Identify which cell holds the provided text, then report its (x, y) central coordinate. 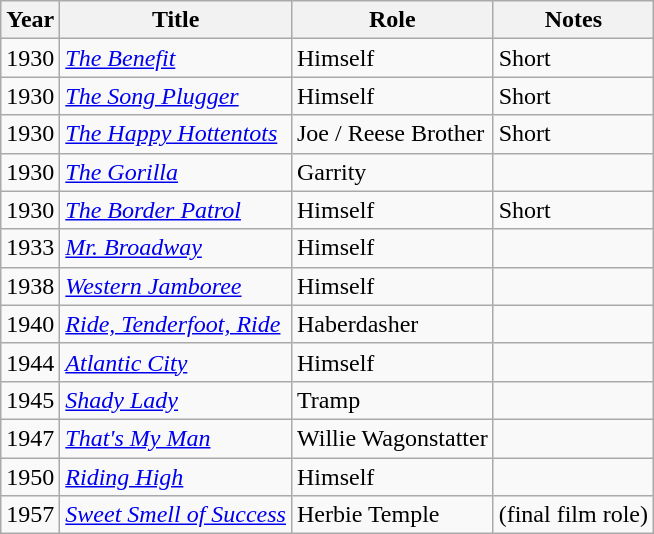
1944 (30, 362)
Western Jamboree (176, 286)
Role (392, 20)
Tramp (392, 400)
1933 (30, 248)
Willie Wagonstatter (392, 438)
Herbie Temple (392, 515)
The Song Plugger (176, 96)
The Happy Hottentots (176, 134)
1950 (30, 477)
Shady Lady (176, 400)
The Gorilla (176, 172)
Riding High (176, 477)
Garrity (392, 172)
1957 (30, 515)
Atlantic City (176, 362)
Notes (573, 20)
Haberdasher (392, 324)
1945 (30, 400)
Joe / Reese Brother (392, 134)
Title (176, 20)
Sweet Smell of Success (176, 515)
The Benefit (176, 58)
1947 (30, 438)
1940 (30, 324)
That's My Man (176, 438)
(final film role) (573, 515)
Mr. Broadway (176, 248)
Ride, Tenderfoot, Ride (176, 324)
1938 (30, 286)
Year (30, 20)
The Border Patrol (176, 210)
